Scan for the cell matching the given text and deliver its [x, y] coordinate at center. 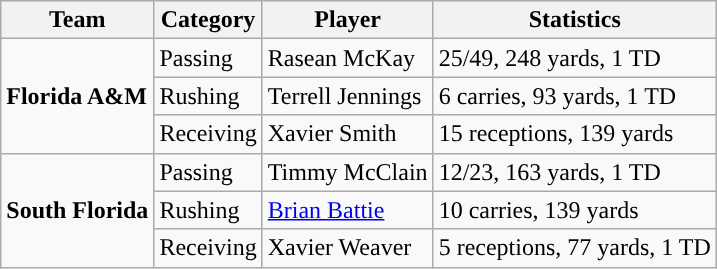
Xavier Weaver [348, 248]
Player [348, 20]
Timmy McClain [348, 172]
6 carries, 93 yards, 1 TD [574, 96]
Category [208, 20]
Terrell Jennings [348, 96]
5 receptions, 77 yards, 1 TD [574, 248]
15 receptions, 139 yards [574, 134]
Xavier Smith [348, 134]
Team [78, 20]
South Florida [78, 210]
Brian Battie [348, 210]
12/23, 163 yards, 1 TD [574, 172]
Statistics [574, 20]
25/49, 248 yards, 1 TD [574, 58]
10 carries, 139 yards [574, 210]
Florida A&M [78, 96]
Rasean McKay [348, 58]
